Search for the cell housing the specified text and yield its [x, y] center coordinate. 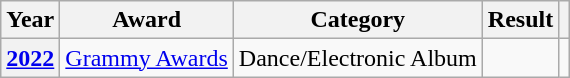
Dance/Electronic Album [358, 58]
Grammy Awards [147, 58]
Result [520, 20]
Category [358, 20]
2022 [30, 58]
Award [147, 20]
Year [30, 20]
